Scan for the cell matching the given text and deliver its [x, y] coordinate at center. 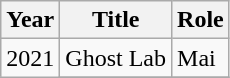
2021 [30, 58]
Year [30, 20]
Role [201, 20]
Ghost Lab [116, 58]
Mai [201, 58]
Title [116, 20]
